Return [X, Y] of the center of cell containing provided text 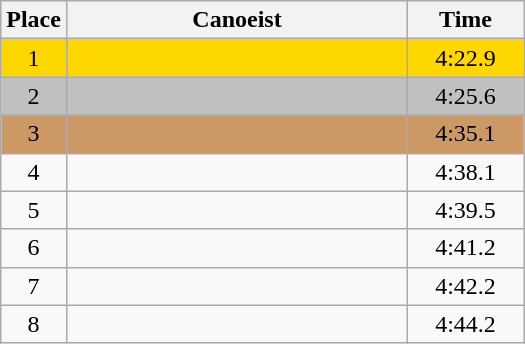
4:39.5 [466, 210]
Place [34, 20]
4:22.9 [466, 58]
Time [466, 20]
4:44.2 [466, 324]
4:42.2 [466, 286]
4:35.1 [466, 134]
Canoeist [236, 20]
7 [34, 286]
4 [34, 172]
2 [34, 96]
1 [34, 58]
6 [34, 248]
4:41.2 [466, 248]
4:25.6 [466, 96]
4:38.1 [466, 172]
3 [34, 134]
8 [34, 324]
5 [34, 210]
